Return (x, y) of the center of cell containing provided text 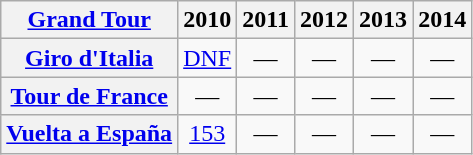
Tour de France (90, 96)
Giro d'Italia (90, 58)
Vuelta a España (90, 134)
2011 (266, 20)
2013 (384, 20)
Grand Tour (90, 20)
DNF (208, 58)
153 (208, 134)
2010 (208, 20)
2014 (442, 20)
2012 (324, 20)
